For the text-containing cell, return its midpoint in (X, Y) coordinate format. 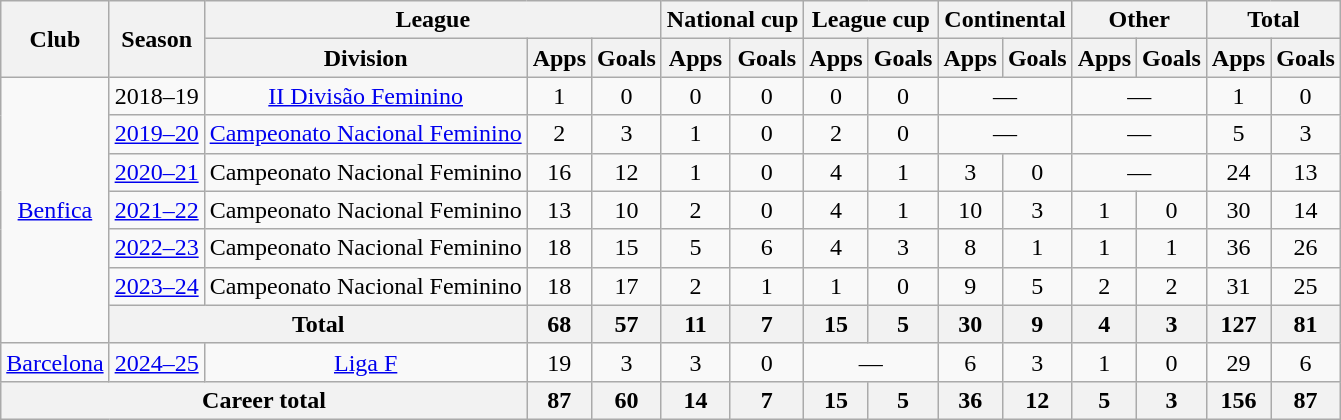
127 (1238, 324)
17 (627, 286)
Continental (1005, 20)
156 (1238, 400)
2018–19 (156, 96)
National cup (732, 20)
26 (1306, 248)
Barcelona (55, 362)
Other (1139, 20)
Benfica (55, 210)
68 (559, 324)
57 (627, 324)
2020–21 (156, 172)
2024–25 (156, 362)
8 (970, 248)
29 (1238, 362)
2021–22 (156, 210)
Season (156, 39)
60 (627, 400)
II Divisão Feminino (366, 96)
Club (55, 39)
2019–20 (156, 134)
19 (559, 362)
2022–23 (156, 248)
League (432, 20)
Career total (264, 400)
Liga F (366, 362)
81 (1306, 324)
24 (1238, 172)
2023–24 (156, 286)
16 (559, 172)
11 (695, 324)
25 (1306, 286)
Division (366, 58)
31 (1238, 286)
League cup (871, 20)
